Output the [x, y] coordinate of the center of the cell containing the given text.  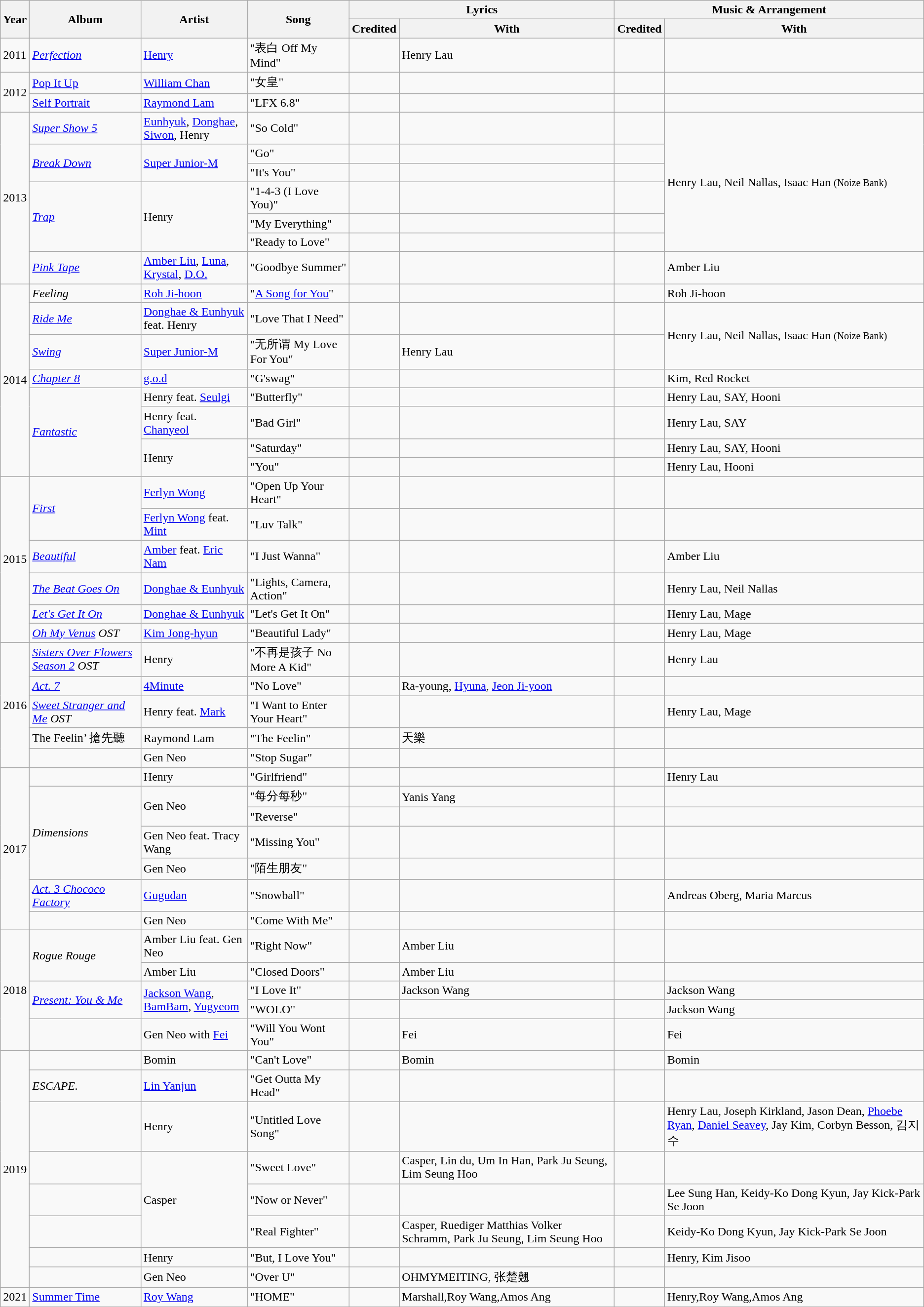
Amber Liu feat. Gen Neo [194, 946]
"Sweet Love" [298, 1167]
Lin Yanjun [194, 1085]
2014 [15, 380]
Amber Liu, Luna, Krystal, D.O. [194, 268]
2011 [15, 55]
"Reverse" [298, 817]
Henry Lau, Hooni [794, 467]
"无所谓 My Love For You" [298, 352]
Ra-young, Hyuna, Jeon Ji-yoon [507, 686]
Eunhyuk, Donghae, Siwon, Henry [194, 128]
"女皇" [298, 83]
Pink Tape [85, 268]
"It's You" [298, 172]
"So Cold" [298, 128]
Oh My Venus OST [85, 633]
Act. 3 Chococo Factory [85, 895]
"Real Fighter" [298, 1231]
"The Feelin" [298, 739]
Henry Lau, SAY [794, 423]
Summer Time [85, 1297]
"Beautiful Lady" [298, 633]
Keidy-Ko Dong Kyun, Jay Kick-Park Se Joon [794, 1231]
"Girlfriend" [298, 777]
Ride Me [85, 319]
"A Song for You" [298, 293]
"I Love It" [298, 990]
Donghae & Eunhyuk feat. Henry [194, 319]
Swing [85, 352]
"Open Up Your Heart" [298, 492]
Song [298, 19]
Ferlyn Wong feat. Mint [194, 524]
Henry feat. Seulgi [194, 397]
"Luv Talk" [298, 524]
"Stop Sugar" [298, 758]
"My Everything" [298, 223]
The Feelin’ 搶先聽 [85, 739]
Jackson Wang, BamBam, Yugyeom [194, 1000]
2018 [15, 990]
"Go" [298, 154]
ESCAPE. [85, 1085]
Marshall,Roy Wang,Amos Ang [507, 1297]
"But, I Love You" [298, 1257]
"Saturday" [298, 448]
OHMYMEITING, 张楚翹 [507, 1277]
Henry feat. Mark [194, 711]
"表白 Off My Mind" [298, 55]
"Missing You" [298, 842]
Gen Neo with Fei [194, 1035]
"Get Outta My Head" [298, 1085]
Henry Lau, Neil Nallas [794, 589]
"1-4-3 (I Love You)" [298, 198]
Casper [194, 1200]
"陌生朋友" [298, 869]
Super Show 5 [85, 128]
Music & Arrangement [769, 10]
2017 [15, 848]
2021 [15, 1297]
2013 [15, 198]
4Minute [194, 686]
"每分每秒" [298, 797]
Casper, Ruediger Matthias Volker Schramm, Park Ju Seung, Lim Seung Hoo [507, 1231]
"Right Now" [298, 946]
Break Down [85, 163]
Andreas Oberg, Maria Marcus [794, 895]
"Untitled Love Song" [298, 1127]
"Bad Girl" [298, 423]
"Lights, Camera, Action" [298, 589]
"I Want to Enter Your Heart" [298, 711]
Chapter 8 [85, 378]
Sisters Over Flowers Season 2 OST [85, 660]
2012 [15, 92]
Trap [85, 216]
Fantastic [85, 432]
"Butterfly" [298, 397]
"Come With Me" [298, 921]
"Over U" [298, 1277]
Kim, Red Rocket [794, 378]
"Snowball" [298, 895]
Pop It Up [85, 83]
Dimensions [85, 832]
2016 [15, 705]
"HOME" [298, 1297]
Artist [194, 19]
Henry, Kim Jisoo [794, 1257]
"You" [298, 467]
"LFX 6.8" [298, 103]
Rogue Rouge [85, 956]
Act. 7 [85, 686]
"Goodbye Summer" [298, 268]
Perfection [85, 55]
"I Just Wanna" [298, 557]
"Closed Doors" [298, 972]
Ferlyn Wong [194, 492]
"不再是孩子 No More A Kid" [298, 660]
First [85, 508]
The Beat Goes On [85, 589]
"No Love" [298, 686]
"Will You Wont You" [298, 1035]
Henry Lau, Joseph Kirkland, Jason Dean, Phoebe Ryan, Daniel Seavey, Jay Kim, Corbyn Besson, 김지수 [794, 1127]
Year [15, 19]
Kim Jong-hyun [194, 633]
g.o.d [194, 378]
Gugudan [194, 895]
Present: You & Me [85, 1000]
2019 [15, 1169]
"Let's Get It On" [298, 614]
Album [85, 19]
"G'swag" [298, 378]
Amber feat. Eric Nam [194, 557]
Feeling [85, 293]
"Now or Never" [298, 1200]
Lyrics [482, 10]
William Chan [194, 83]
Gen Neo feat. Tracy Wang [194, 842]
Casper, Lin du, Um In Han, Park Ju Seung, Lim Seung Hoo [507, 1167]
"Love That I Need" [298, 319]
Yanis Yang [507, 797]
"Can't Love" [298, 1060]
"Ready to Love" [298, 242]
"WOLO" [298, 1009]
Lee Sung Han, Keidy-Ko Dong Kyun, Jay Kick-Park Se Joon [794, 1200]
天樂 [507, 739]
Self Portrait [85, 103]
Henry,Roy Wang,Amos Ang [794, 1297]
Beautiful [85, 557]
Henry feat. Chanyeol [194, 423]
Let's Get It On [85, 614]
2015 [15, 559]
Sweet Stranger and Me OST [85, 711]
Roy Wang [194, 1297]
